From the cell containing the given text, extract its center point as (x, y) coordinate. 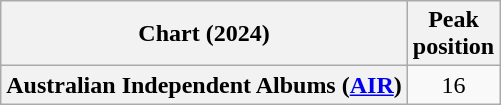
Chart (2024) (204, 34)
Australian Independent Albums (AIR) (204, 85)
16 (453, 85)
Peakposition (453, 34)
